Extract the [X, Y] coordinate from the center of the cell holding the provided text.  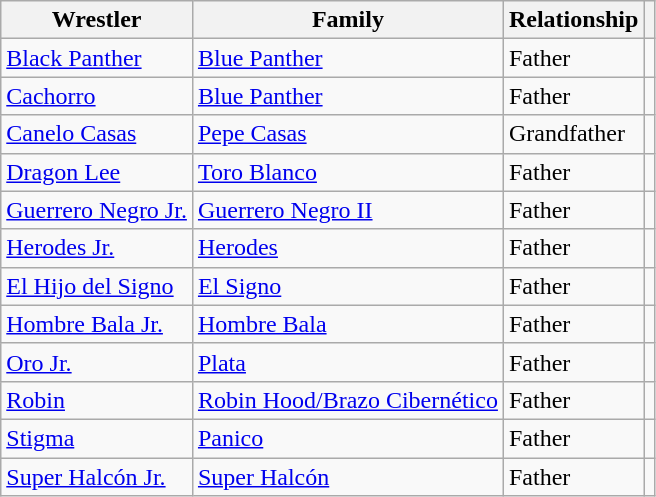
Super Halcón Jr. [97, 477]
Stigma [97, 438]
Guerrero Negro II [348, 210]
Family [348, 20]
El Signo [348, 286]
Pepe Casas [348, 134]
Robin Hood/Brazo Cibernético [348, 400]
El Hijo del Signo [97, 286]
Hombre Bala Jr. [97, 324]
Toro Blanco [348, 172]
Super Halcón [348, 477]
Oro Jr. [97, 362]
Herodes [348, 248]
Relationship [573, 20]
Wrestler [97, 20]
Robin [97, 400]
Hombre Bala [348, 324]
Cachorro [97, 96]
Canelo Casas [97, 134]
Dragon Lee [97, 172]
Grandfather [573, 134]
Panico [348, 438]
Herodes Jr. [97, 248]
Black Panther [97, 58]
Guerrero Negro Jr. [97, 210]
Plata [348, 362]
